Capture the cell that displays the provided text and extract its (x, y) central coordinate. 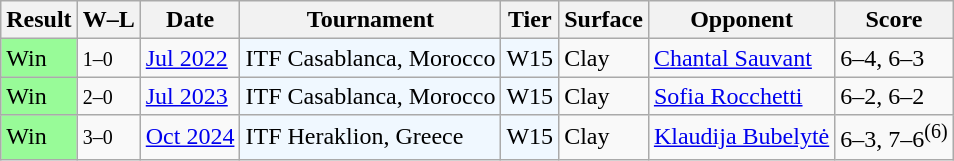
Tier (530, 20)
Score (894, 20)
Date (190, 20)
1–0 (108, 58)
Result (39, 20)
Tournament (370, 20)
W–L (108, 20)
Opponent (741, 20)
Jul 2022 (190, 58)
6–4, 6–3 (894, 58)
6–2, 6–2 (894, 96)
6–3, 7–6(6) (894, 138)
Oct 2024 (190, 138)
Klaudija Bubelytė (741, 138)
3–0 (108, 138)
Chantal Sauvant (741, 58)
Sofia Rocchetti (741, 96)
ITF Heraklion, Greece (370, 138)
2–0 (108, 96)
Jul 2023 (190, 96)
Surface (604, 20)
